Determine the (X, Y) coordinate at the center of the cell enclosing the given text.  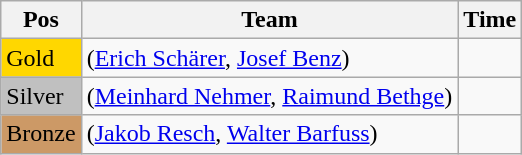
Gold (41, 58)
Time (490, 20)
Pos (41, 20)
(Jakob Resch, Walter Barfuss) (270, 134)
Bronze (41, 134)
Team (270, 20)
(Meinhard Nehmer, Raimund Bethge) (270, 96)
Silver (41, 96)
(Erich Schärer, Josef Benz) (270, 58)
